For the text-containing cell, return its midpoint in (X, Y) coordinate format. 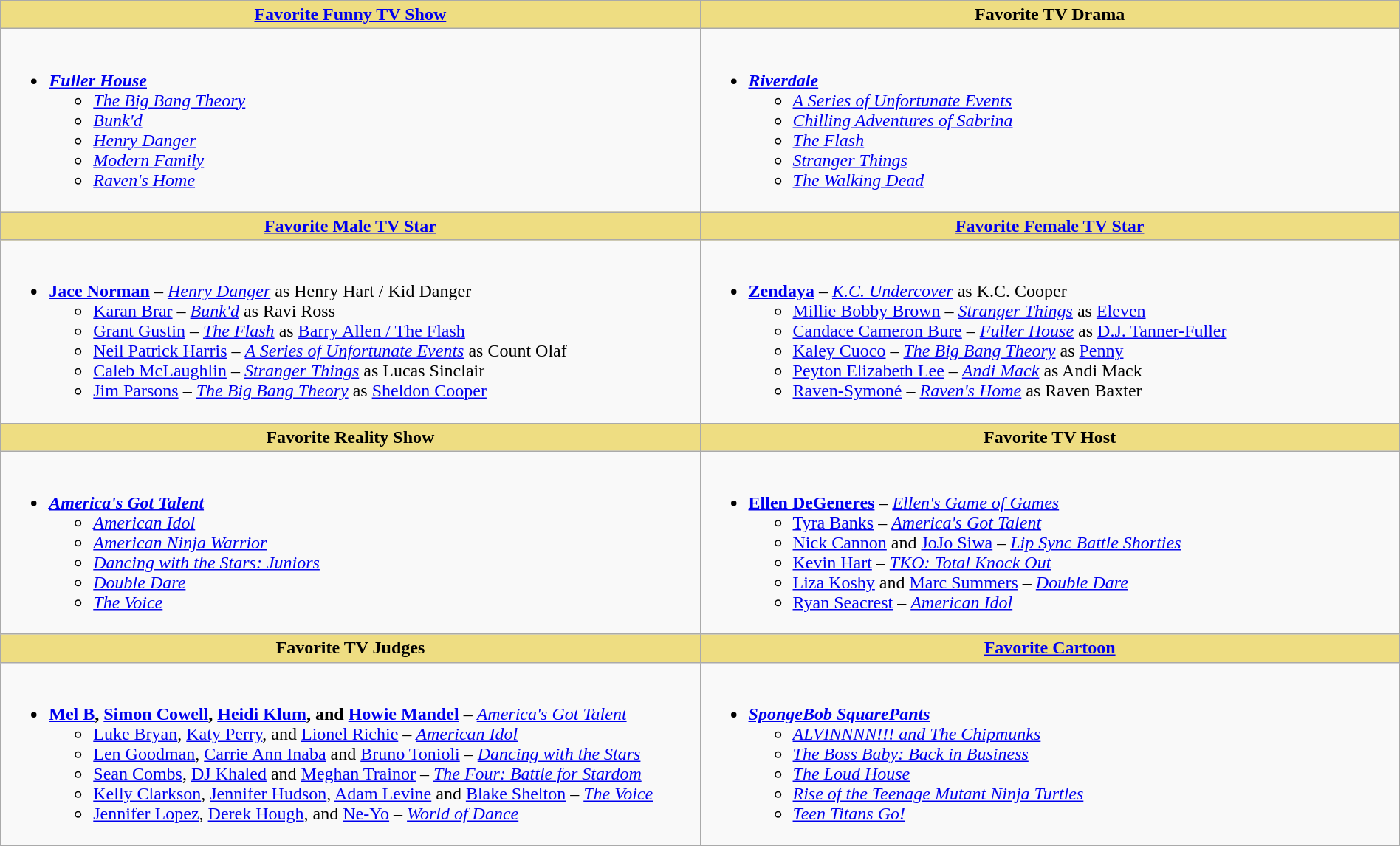
Favorite Reality Show (350, 437)
Fuller HouseThe Big Bang TheoryBunk'dHenry DangerModern FamilyRaven's Home (350, 120)
America's Got TalentAmerican IdolAmerican Ninja WarriorDancing with the Stars: JuniorsDouble DareThe Voice (350, 543)
Favorite Cartoon (1050, 648)
Favorite TV Judges (350, 648)
Favorite Funny TV Show (350, 15)
Favorite Female TV Star (1050, 226)
Favorite TV Host (1050, 437)
Favorite TV Drama (1050, 15)
RiverdaleA Series of Unfortunate EventsChilling Adventures of SabrinaThe FlashStranger ThingsThe Walking Dead (1050, 120)
Favorite Male TV Star (350, 226)
